Pinpoint the cell where the given text exists, returning its (x, y) midpoint coordinate. 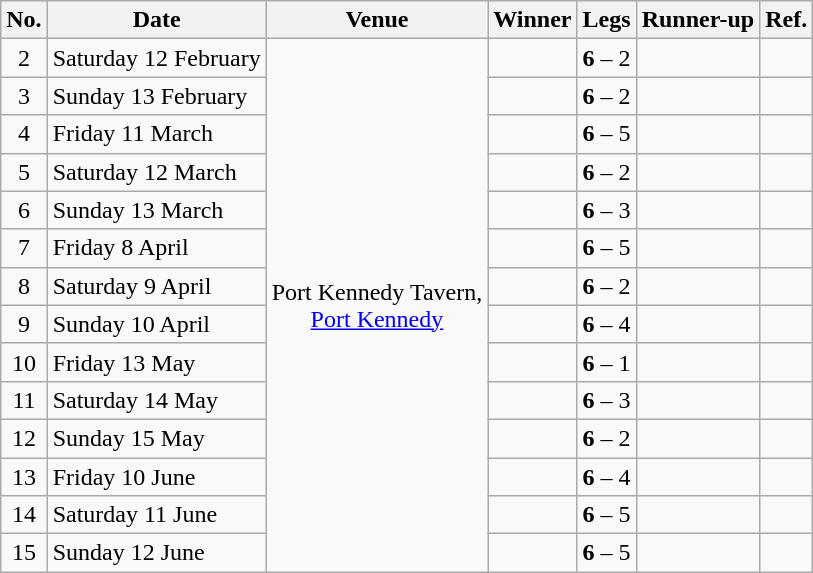
Port Kennedy Tavern, Port Kennedy (377, 306)
Date (156, 20)
12 (24, 438)
5 (24, 172)
6 (24, 210)
Friday 8 April (156, 248)
Sunday 15 May (156, 438)
Legs (606, 20)
13 (24, 477)
No. (24, 20)
14 (24, 515)
10 (24, 362)
Saturday 11 June (156, 515)
8 (24, 286)
Ref. (786, 20)
Sunday 13 February (156, 96)
Sunday 10 April (156, 324)
Runner-up (698, 20)
Saturday 12 March (156, 172)
Saturday 12 February (156, 58)
7 (24, 248)
Venue (377, 20)
6 – 1 (606, 362)
Sunday 13 March (156, 210)
Saturday 14 May (156, 400)
Saturday 9 April (156, 286)
3 (24, 96)
Friday 10 June (156, 477)
15 (24, 553)
9 (24, 324)
Winner (532, 20)
4 (24, 134)
2 (24, 58)
Friday 11 March (156, 134)
11 (24, 400)
Sunday 12 June (156, 553)
Friday 13 May (156, 362)
